For the text-containing cell, return its midpoint in [X, Y] coordinate format. 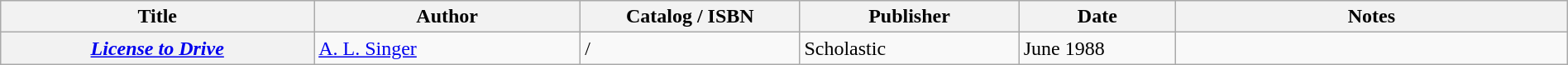
Notes [1372, 17]
Scholastic [910, 48]
Author [447, 17]
Publisher [910, 17]
/ [690, 48]
A. L. Singer [447, 48]
Date [1097, 17]
License to Drive [157, 48]
Title [157, 17]
Catalog / ISBN [690, 17]
June 1988 [1097, 48]
